Determine the [x, y] coordinate at the center of the cell enclosing the given text.  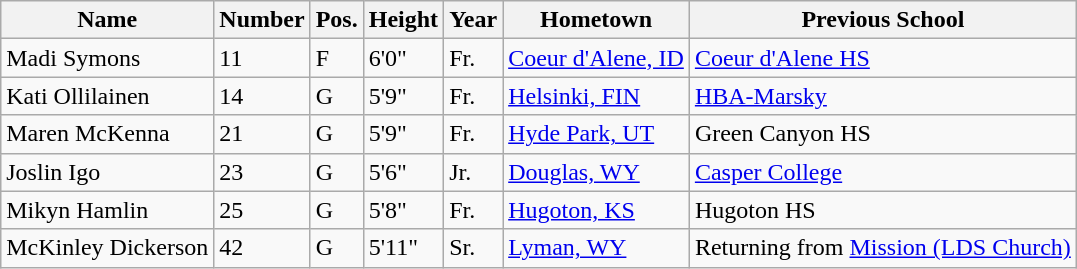
6'0" [403, 58]
HBA-Marsky [882, 96]
Helsinki, FIN [596, 96]
Year [474, 20]
Hugoton, KS [596, 210]
11 [262, 58]
Height [403, 20]
Casper College [882, 172]
Number [262, 20]
Douglas, WY [596, 172]
Sr. [474, 248]
Mikyn Hamlin [108, 210]
5'6" [403, 172]
14 [262, 96]
Hugoton HS [882, 210]
Pos. [336, 20]
McKinley Dickerson [108, 248]
5'11" [403, 248]
23 [262, 172]
Hyde Park, UT [596, 134]
Name [108, 20]
Jr. [474, 172]
Lyman, WY [596, 248]
Maren McKenna [108, 134]
F [336, 58]
5'8" [403, 210]
25 [262, 210]
Returning from Mission (LDS Church) [882, 248]
42 [262, 248]
Hometown [596, 20]
Coeur d'Alene HS [882, 58]
Green Canyon HS [882, 134]
Coeur d'Alene, ID [596, 58]
Kati Ollilainen [108, 96]
21 [262, 134]
Madi Symons [108, 58]
Previous School [882, 20]
Joslin Igo [108, 172]
